Find where the given text appears and provide that cell's center as (x, y) coordinate. 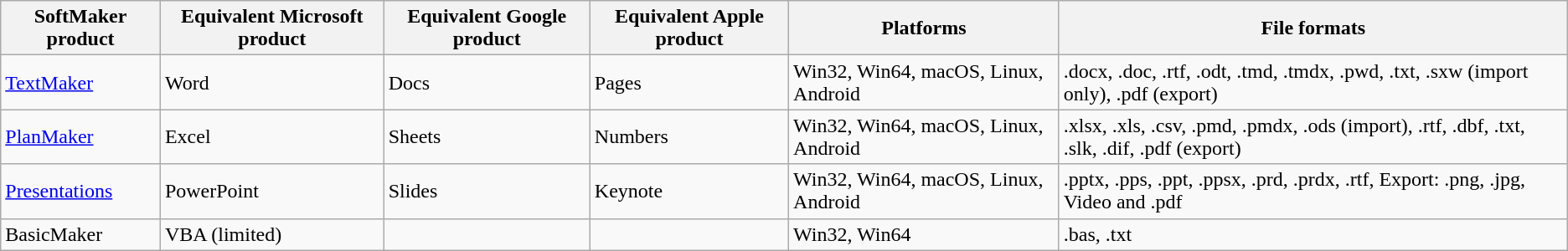
Keynote (689, 191)
Win32, Win64 (925, 234)
.docx, .doc, .rtf, .odt, .tmd, .tmdx, .pwd, .txt, .sxw (import only), .pdf (export) (1313, 82)
.xlsx, .xls, .csv, .pmd, .pmdx, .ods (import), .rtf, .dbf, .txt, .slk, .dif, .pdf (export) (1313, 137)
Docs (487, 82)
Presentations (80, 191)
Pages (689, 82)
Platforms (925, 28)
.pptx, .pps, .ppt, .ppsx, .prd, .prdx, .rtf, Export: .png, .jpg, Video and .pdf (1313, 191)
Sheets (487, 137)
PowerPoint (271, 191)
Equivalent Apple product (689, 28)
Equivalent Google product (487, 28)
VBA (limited) (271, 234)
BasicMaker (80, 234)
Word (271, 82)
Slides (487, 191)
PlanMaker (80, 137)
SoftMaker product (80, 28)
File formats (1313, 28)
Equivalent Microsoft product (271, 28)
Excel (271, 137)
TextMaker (80, 82)
Numbers (689, 137)
.bas, .txt (1313, 234)
